Search for the cell housing the specified text and yield its [x, y] center coordinate. 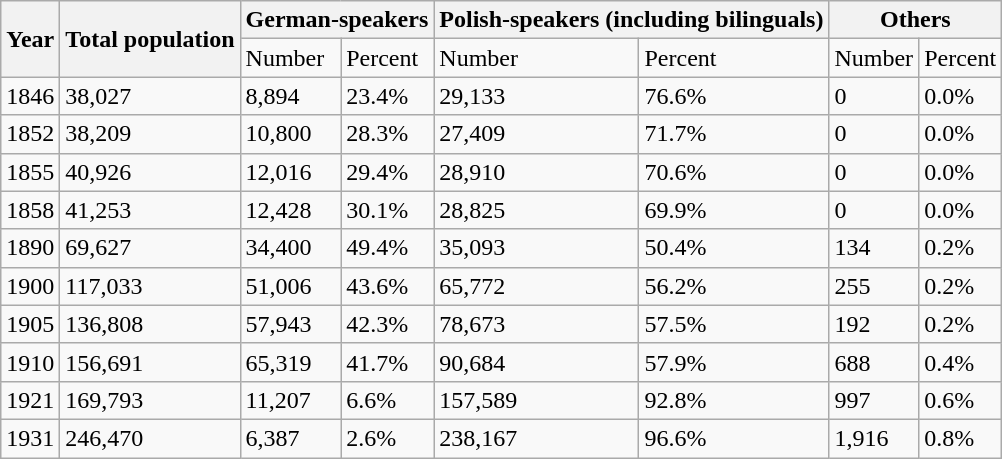
78,673 [536, 324]
50.4% [734, 248]
69,627 [150, 248]
Total population [150, 39]
70.6% [734, 172]
76.6% [734, 96]
2.6% [388, 438]
41,253 [150, 210]
65,772 [536, 286]
6.6% [388, 400]
90,684 [536, 362]
28,825 [536, 210]
40,926 [150, 172]
0.6% [960, 400]
German-speakers [337, 20]
96.6% [734, 438]
57,943 [290, 324]
29.4% [388, 172]
192 [874, 324]
8,894 [290, 96]
41.7% [388, 362]
157,589 [536, 400]
92.8% [734, 400]
1931 [30, 438]
1858 [30, 210]
0.8% [960, 438]
23.4% [388, 96]
49.4% [388, 248]
169,793 [150, 400]
Year [30, 39]
688 [874, 362]
1890 [30, 248]
57.5% [734, 324]
Others [916, 20]
1852 [30, 134]
1921 [30, 400]
35,093 [536, 248]
Polish-speakers (including bilinguals) [632, 20]
117,033 [150, 286]
1910 [30, 362]
27,409 [536, 134]
997 [874, 400]
28.3% [388, 134]
1900 [30, 286]
238,167 [536, 438]
1855 [30, 172]
34,400 [290, 248]
65,319 [290, 362]
42.3% [388, 324]
1905 [30, 324]
69.9% [734, 210]
38,209 [150, 134]
6,387 [290, 438]
246,470 [150, 438]
0.4% [960, 362]
71.7% [734, 134]
28,910 [536, 172]
56.2% [734, 286]
30.1% [388, 210]
51,006 [290, 286]
12,428 [290, 210]
38,027 [150, 96]
12,016 [290, 172]
10,800 [290, 134]
11,207 [290, 400]
1846 [30, 96]
136,808 [150, 324]
57.9% [734, 362]
43.6% [388, 286]
134 [874, 248]
255 [874, 286]
29,133 [536, 96]
156,691 [150, 362]
1,916 [874, 438]
